Output the [x, y] coordinate of the center of the cell containing the given text.  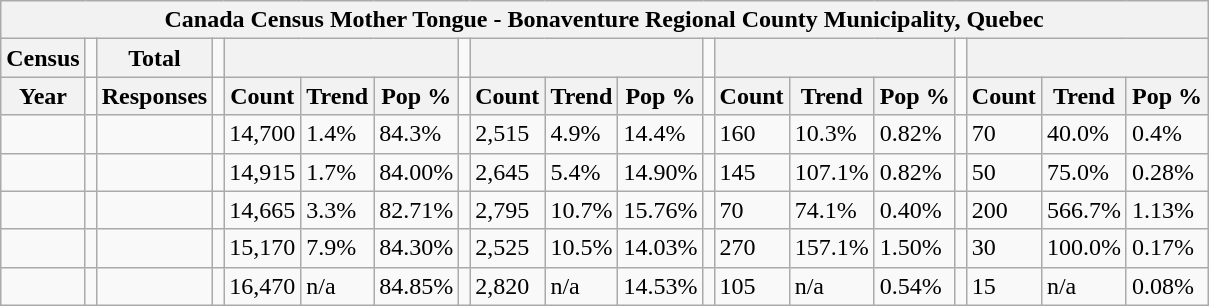
15 [1004, 286]
2,515 [508, 134]
2,820 [508, 286]
Canada Census Mother Tongue - Bonaventure Regional County Municipality, Quebec [604, 20]
50 [1004, 172]
105 [752, 286]
Total [154, 58]
74.1% [832, 210]
0.54% [914, 286]
14,700 [262, 134]
10.5% [582, 248]
145 [752, 172]
0.08% [1166, 286]
5.4% [582, 172]
270 [752, 248]
84.00% [416, 172]
107.1% [832, 172]
Census [43, 58]
1.7% [338, 172]
566.7% [1084, 210]
Responses [154, 96]
14,665 [262, 210]
14,915 [262, 172]
15,170 [262, 248]
2,525 [508, 248]
0.17% [1166, 248]
75.0% [1084, 172]
Year [43, 96]
4.9% [582, 134]
14.03% [660, 248]
84.30% [416, 248]
3.3% [338, 210]
14.90% [660, 172]
10.7% [582, 210]
2,795 [508, 210]
1.50% [914, 248]
14.4% [660, 134]
10.3% [832, 134]
40.0% [1084, 134]
200 [1004, 210]
14.53% [660, 286]
2,645 [508, 172]
157.1% [832, 248]
1.4% [338, 134]
7.9% [338, 248]
16,470 [262, 286]
0.28% [1166, 172]
84.85% [416, 286]
100.0% [1084, 248]
82.71% [416, 210]
160 [752, 134]
0.4% [1166, 134]
30 [1004, 248]
84.3% [416, 134]
1.13% [1166, 210]
15.76% [660, 210]
0.40% [914, 210]
